For the text-containing cell, return its midpoint in (X, Y) coordinate format. 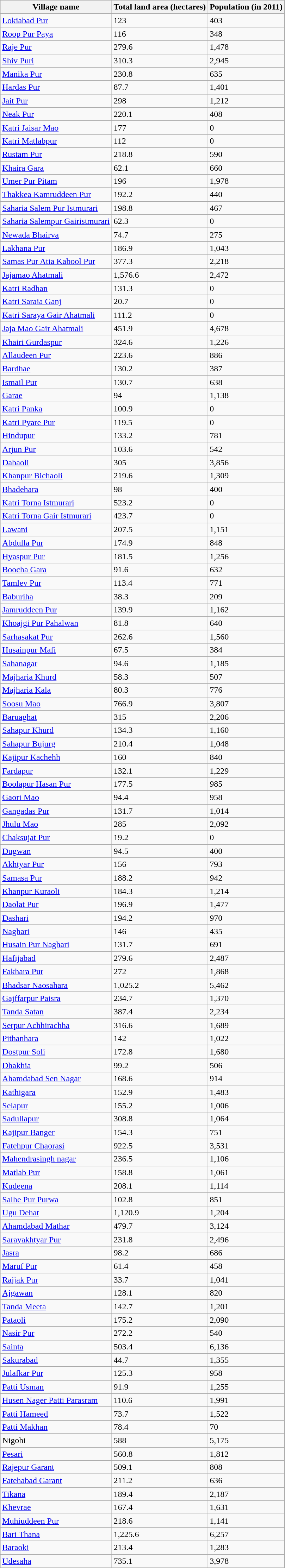
1,048 (246, 744)
81.8 (160, 623)
1,680 (246, 1052)
440 (246, 195)
Newada Bhairva (56, 235)
Udesaha (56, 1561)
218.6 (160, 1521)
Population (in 2011) (246, 7)
272 (160, 971)
123 (160, 20)
691 (246, 945)
Hafijabad (56, 958)
100.9 (160, 409)
Chaksujat Pur (56, 838)
98.2 (160, 1253)
Allaudeen Pur (56, 355)
Pithanhara (56, 1039)
Dabaoli (56, 462)
Dugwan (56, 851)
423.7 (160, 516)
Sarayakhtyar Pur (56, 1239)
3,978 (246, 1561)
Kathigara (56, 1092)
1,043 (246, 248)
1,160 (246, 730)
315 (160, 717)
2,472 (246, 275)
230.8 (160, 74)
Husainpur Mafi (56, 650)
3,856 (246, 462)
128.1 (160, 1293)
458 (246, 1266)
188.2 (160, 878)
2,945 (246, 61)
Kudeena (56, 1186)
1,006 (246, 1106)
Kajipur Kachehh (56, 757)
Hyaspur Pur (56, 556)
451.9 (160, 328)
38.3 (160, 597)
Pesari (56, 1454)
Garae (56, 396)
640 (246, 623)
70 (246, 1427)
Selapur (56, 1106)
Bardhae (56, 369)
Boolapur Hasan Pur (56, 784)
540 (246, 1333)
Rajjak Pur (56, 1280)
177.5 (160, 784)
506 (246, 1065)
Sahapur Bujurg (56, 744)
5,462 (246, 985)
3,531 (246, 1146)
Gajffarpur Paisra (56, 998)
211.2 (160, 1481)
Patti Makhan (56, 1427)
503.4 (160, 1347)
Fatehpur Chaorasi (56, 1146)
2,496 (246, 1239)
1,370 (246, 998)
Baraoki (56, 1548)
Baruaghat (56, 717)
1,064 (246, 1119)
Baburiha (56, 597)
914 (246, 1079)
73.7 (160, 1413)
116 (160, 34)
1,401 (246, 87)
Katri Saraya Gair Ahatmali (56, 315)
Katri Radhan (56, 288)
387 (246, 369)
Ismail Pur (56, 382)
1,141 (246, 1521)
Rustam Pur (56, 154)
158.8 (160, 1172)
1,631 (246, 1507)
Hindupur (56, 436)
94.6 (160, 663)
Boocha Gara (56, 569)
209 (246, 597)
134.3 (160, 730)
6,136 (246, 1347)
220.1 (160, 114)
840 (246, 757)
125.3 (160, 1373)
111.2 (160, 315)
384 (246, 650)
735.1 (160, 1561)
Pataoli (56, 1320)
1,151 (246, 529)
377.3 (160, 262)
Gaori Mao (56, 797)
Ugu Dehat (56, 1213)
Saharia Salempur Gairistmurari (56, 221)
Muhiuddeen Pur (56, 1521)
Julafkar Pur (56, 1373)
231.8 (160, 1239)
590 (246, 154)
766.9 (160, 704)
Nasir Pur (56, 1333)
236.5 (160, 1159)
1,229 (246, 770)
632 (246, 569)
156 (160, 864)
130.2 (160, 369)
Khanpur Bichaoli (56, 476)
Sadullapur (56, 1119)
686 (246, 1253)
Husain Pur Naghari (56, 945)
186.9 (160, 248)
Village name (56, 7)
Khanpur Kuraoli (56, 891)
Sakurabad (56, 1360)
1,255 (246, 1387)
820 (246, 1293)
5,175 (246, 1440)
Salhe Pur Purwa (56, 1199)
207.5 (160, 529)
Ajgawan (56, 1293)
196.9 (160, 905)
1,355 (246, 1360)
Serpur Achhirachha (56, 1025)
44.7 (160, 1360)
Fardapur (56, 770)
660 (246, 168)
Lokiabad Pur (56, 20)
184.3 (160, 891)
635 (246, 74)
102.8 (160, 1199)
131.3 (160, 288)
6,257 (246, 1534)
1,138 (246, 396)
Dhakhia (56, 1065)
172.8 (160, 1052)
154.3 (160, 1132)
2,206 (246, 717)
886 (246, 355)
119.5 (160, 422)
324.6 (160, 342)
848 (246, 543)
94.4 (160, 797)
133.2 (160, 436)
19.2 (160, 838)
139.9 (160, 610)
Saharia Salem Pur Istmurari (56, 208)
262.6 (160, 637)
Thakkea Kamruddeen Pur (56, 195)
523.2 (160, 503)
62.1 (160, 168)
985 (246, 784)
636 (246, 1481)
142.7 (160, 1306)
298 (160, 101)
155.2 (160, 1106)
20.7 (160, 302)
Daolat Pur (56, 905)
142 (160, 1039)
1,991 (246, 1400)
Ahamdabad Mathar (56, 1226)
1,025.2 (160, 985)
467 (246, 208)
1,204 (246, 1213)
1,868 (246, 971)
Total land area (hectares) (160, 7)
Jhulu Mao (56, 824)
1,560 (246, 637)
194.2 (160, 918)
91.9 (160, 1387)
94.5 (160, 851)
Nigohi (56, 1440)
132.1 (160, 770)
Husen Nager Patti Parasram (56, 1400)
305 (160, 462)
310.3 (160, 61)
103.6 (160, 449)
167.4 (160, 1507)
74.7 (160, 235)
1,522 (246, 1413)
61.4 (160, 1266)
Shiv Puri (56, 61)
Jaja Mao Gair Ahatmali (56, 328)
99.2 (160, 1065)
Naghari (56, 931)
Soosu Mao (56, 704)
130.7 (160, 382)
181.5 (160, 556)
1,214 (246, 891)
219.6 (160, 476)
1,212 (246, 101)
Jamruddeen Pur (56, 610)
1,226 (246, 342)
87.7 (160, 87)
2,234 (246, 1012)
560.8 (160, 1454)
507 (246, 677)
112 (160, 141)
272.2 (160, 1333)
189.4 (160, 1494)
970 (246, 918)
1,256 (246, 556)
177 (160, 127)
1,225.6 (160, 1534)
1,185 (246, 663)
1,283 (246, 1548)
1,978 (246, 181)
1,483 (246, 1092)
Kajipur Banger (56, 1132)
Tikana (56, 1494)
Fatehabad Garant (56, 1481)
Umer Pur Pitam (56, 181)
Manika Pur (56, 74)
Ahamdabad Sen Nagar (56, 1079)
2,487 (246, 958)
Dostpur Soli (56, 1052)
Samas Pur Atia Kabool Pur (56, 262)
Hardas Pur (56, 87)
Katri Jaisar Mao (56, 127)
110.6 (160, 1400)
1,061 (246, 1172)
Katri Matlabpur (56, 141)
1,477 (246, 905)
408 (246, 114)
213.4 (160, 1548)
Katri Torna Istmurari (56, 503)
33.7 (160, 1280)
Tamlev Pur (56, 583)
Maruf Pur (56, 1266)
Katri Panka (56, 409)
479.7 (160, 1226)
Bhadsar Naosahara (56, 985)
Sainta (56, 1347)
Bhadehara (56, 489)
Khairi Gurdaspur (56, 342)
942 (246, 878)
192.2 (160, 195)
1,309 (246, 476)
78.4 (160, 1427)
Dashari (56, 918)
Sahapur Khurd (56, 730)
198.8 (160, 208)
Majharia Kala (56, 690)
1,120.9 (160, 1213)
387.4 (160, 1012)
Jasra (56, 1253)
Abdulla Pur (56, 543)
91.6 (160, 569)
1,201 (246, 1306)
851 (246, 1199)
308.8 (160, 1119)
208.1 (160, 1186)
218.8 (160, 154)
Patti Hameed (56, 1413)
Sahanagar (56, 663)
1,478 (246, 47)
1,576.6 (160, 275)
58.3 (160, 677)
776 (246, 690)
1,114 (246, 1186)
Neak Pur (56, 114)
781 (246, 436)
2,218 (246, 262)
588 (160, 1440)
3,807 (246, 704)
Matlab Pur (56, 1172)
175.2 (160, 1320)
542 (246, 449)
Akhtyar Pur (56, 864)
316.6 (160, 1025)
922.5 (160, 1146)
4,678 (246, 328)
Tanda Satan (56, 1012)
1,812 (246, 1454)
Fakhara Pur (56, 971)
1,022 (246, 1039)
Mahendrasingh nagar (56, 1159)
Jajamao Ahatmali (56, 275)
174.9 (160, 543)
1,041 (246, 1280)
403 (246, 20)
168.6 (160, 1079)
Lawani (56, 529)
98 (160, 489)
Majharia Khurd (56, 677)
Arjun Pur (56, 449)
285 (160, 824)
Gangadas Pur (56, 811)
638 (246, 382)
Katri Torna Gair Istmurari (56, 516)
771 (246, 583)
3,124 (246, 1226)
Patti Usman (56, 1387)
234.7 (160, 998)
435 (246, 931)
1,162 (246, 610)
160 (160, 757)
Khevrae (56, 1507)
152.9 (160, 1092)
1,689 (246, 1025)
Khoajgi Pur Pahalwan (56, 623)
275 (246, 235)
Jait Pur (56, 101)
Samasa Pur (56, 878)
80.3 (160, 690)
Tanda Meeta (56, 1306)
196 (160, 181)
2,092 (246, 824)
Roop Pur Paya (56, 34)
1,106 (246, 1159)
2,187 (246, 1494)
793 (246, 864)
Katri Saraia Ganj (56, 302)
Katri Pyare Pur (56, 422)
348 (246, 34)
Raje Pur (56, 47)
146 (160, 931)
509.1 (160, 1467)
Rajepur Garant (56, 1467)
210.4 (160, 744)
223.6 (160, 355)
113.4 (160, 583)
808 (246, 1467)
Sarhasakat Pur (56, 637)
2,090 (246, 1320)
62.3 (160, 221)
Lakhana Pur (56, 248)
751 (246, 1132)
Bari Thana (56, 1534)
94 (160, 396)
67.5 (160, 650)
1,014 (246, 811)
Khaira Gara (56, 168)
